Detect which cell encompasses the target text, then output its [x, y] center coordinate. 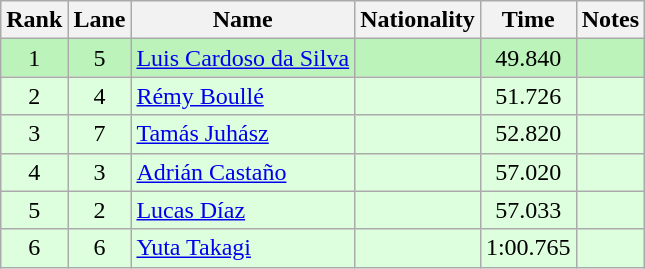
49.840 [528, 58]
Adrián Castaño [243, 172]
Nationality [418, 20]
Rank [34, 20]
Name [243, 20]
52.820 [528, 134]
Rémy Boullé [243, 96]
Notes [610, 20]
1 [34, 58]
Luis Cardoso da Silva [243, 58]
Lane [100, 20]
7 [100, 134]
57.033 [528, 210]
57.020 [528, 172]
Yuta Takagi [243, 248]
Tamás Juhász [243, 134]
1:00.765 [528, 248]
Time [528, 20]
51.726 [528, 96]
Lucas Díaz [243, 210]
